From the cell containing the given text, extract its center point as [X, Y] coordinate. 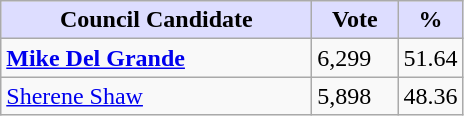
Vote [355, 20]
51.64 [430, 58]
Council Candidate [156, 20]
48.36 [430, 96]
% [430, 20]
6,299 [355, 58]
5,898 [355, 96]
Mike Del Grande [156, 58]
Sherene Shaw [156, 96]
